Determine the (x, y) coordinate at the center of the cell enclosing the given text.  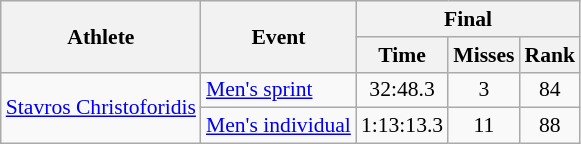
Final (468, 19)
88 (550, 126)
1:13:13.3 (402, 126)
3 (484, 90)
Men's sprint (278, 90)
Misses (484, 55)
11 (484, 126)
Event (278, 36)
Time (402, 55)
32:48.3 (402, 90)
84 (550, 90)
Men's individual (278, 126)
Rank (550, 55)
Stavros Christoforidis (101, 108)
Athlete (101, 36)
